Search for the cell housing the specified text and yield its (x, y) center coordinate. 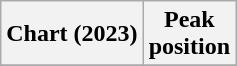
Chart (2023) (72, 34)
Peakposition (189, 34)
